Return the [X, Y] coordinate for the center point of the cell that contains the specified text.  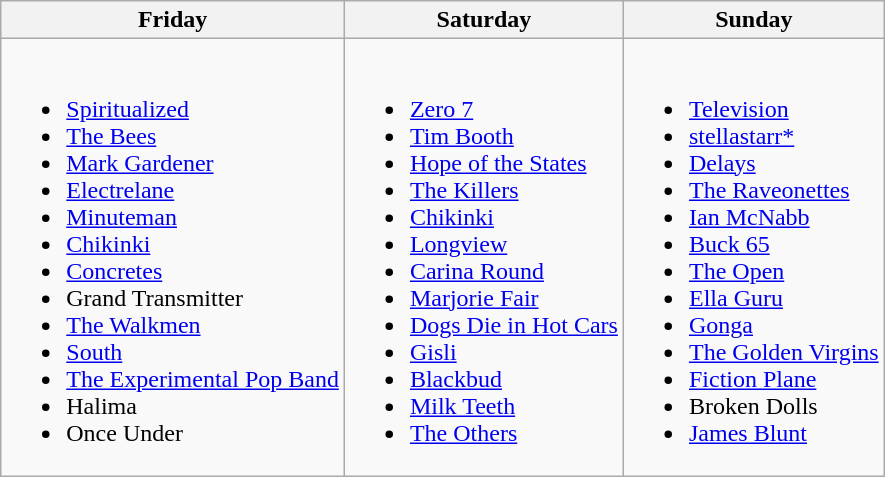
Televisionstellastarr*DelaysThe RaveonettesIan McNabbBuck 65The OpenElla GuruGongaThe Golden VirginsFiction PlaneBroken DollsJames Blunt [754, 258]
Saturday [484, 20]
Friday [173, 20]
Zero 7Tim BoothHope of the StatesThe KillersChikinkiLongviewCarina RoundMarjorie FairDogs Die in Hot CarsGisliBlackbudMilk TeethThe Others [484, 258]
Sunday [754, 20]
SpiritualizedThe BeesMark GardenerElectrelaneMinutemanChikinkiConcretesGrand TransmitterThe WalkmenSouthThe Experimental Pop BandHalimaOnce Under [173, 258]
